Determine the [X, Y] coordinate at the center of the cell enclosing the given text.  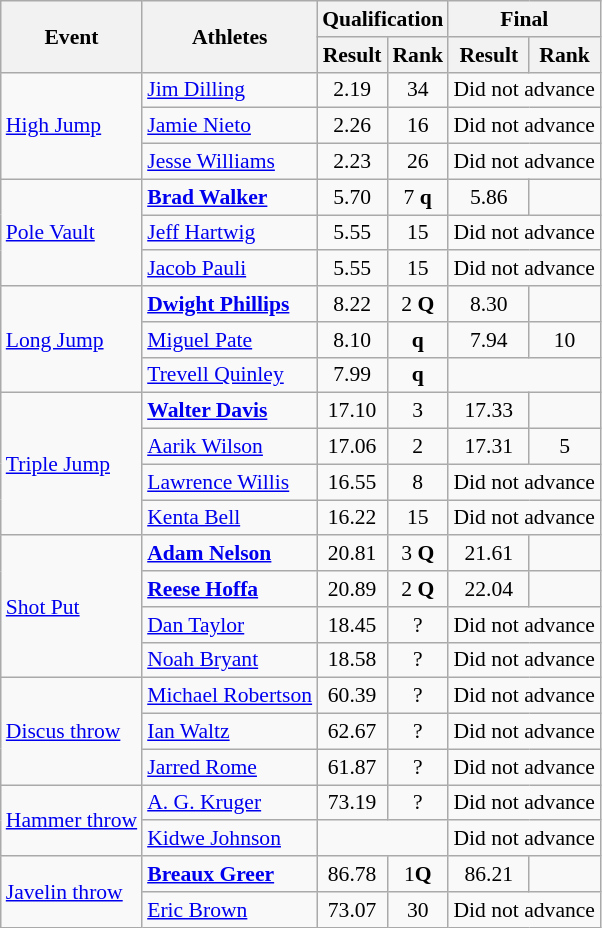
8.10 [352, 340]
Lawrence Willis [230, 482]
16.22 [352, 518]
2.26 [352, 126]
8 [418, 482]
73.07 [352, 910]
8.30 [488, 304]
Long Jump [72, 340]
18.58 [352, 660]
5.86 [488, 197]
Adam Nelson [230, 554]
26 [418, 162]
A. G. Kruger [230, 803]
2.19 [352, 90]
Noah Bryant [230, 660]
Trevell Quinley [230, 375]
Reese Hoffa [230, 589]
2 [418, 447]
Jim Dilling [230, 90]
61.87 [352, 767]
21.61 [488, 554]
2.23 [352, 162]
Javelin throw [72, 892]
3 Q [418, 554]
Dwight Phillips [230, 304]
Aarik Wilson [230, 447]
Jarred Rome [230, 767]
Jesse Williams [230, 162]
62.67 [352, 732]
5.70 [352, 197]
86.21 [488, 874]
Jeff Hartwig [230, 233]
Event [72, 36]
Brad Walker [230, 197]
73.19 [352, 803]
7 q [418, 197]
Kidwe Johnson [230, 839]
60.39 [352, 696]
Qualification [382, 19]
18.45 [352, 625]
17.06 [352, 447]
Jamie Nieto [230, 126]
16.55 [352, 482]
Hammer throw [72, 820]
20.81 [352, 554]
34 [418, 90]
Miguel Pate [230, 340]
10 [564, 340]
17.31 [488, 447]
17.33 [488, 411]
Michael Robertson [230, 696]
1Q [418, 874]
Kenta Bell [230, 518]
Breaux Greer [230, 874]
22.04 [488, 589]
Athletes [230, 36]
Eric Brown [230, 910]
Discus throw [72, 732]
Jacob Pauli [230, 269]
Shot Put [72, 607]
3 [418, 411]
Ian Waltz [230, 732]
High Jump [72, 126]
20.89 [352, 589]
86.78 [352, 874]
16 [418, 126]
17.10 [352, 411]
7.94 [488, 340]
Walter Davis [230, 411]
30 [418, 910]
Dan Taylor [230, 625]
8.22 [352, 304]
Triple Jump [72, 464]
5 [564, 447]
Pole Vault [72, 232]
Final [524, 19]
7.99 [352, 375]
